Locate the cell with the specified text and output its [X, Y] center coordinate. 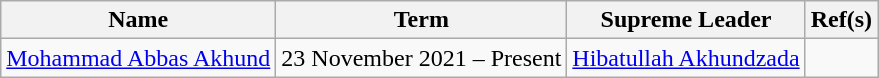
Ref(s) [841, 20]
Mohammad Abbas Akhund [138, 58]
Hibatullah Akhundzada [686, 58]
Supreme Leader [686, 20]
Term [422, 20]
Name [138, 20]
23 November 2021 – Present [422, 58]
